Extract the [X, Y] coordinate from the center of the cell holding the provided text.  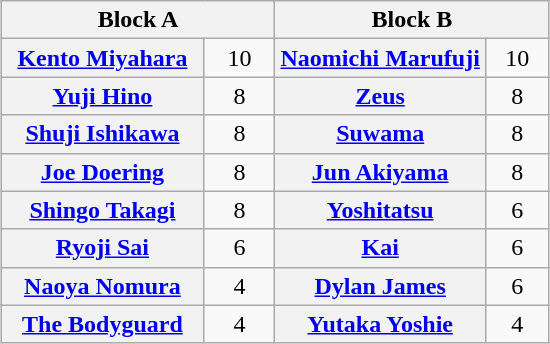
Block A [138, 20]
The Bodyguard [102, 324]
Ryoji Sai [102, 248]
Kento Miyahara [102, 58]
Yoshitatsu [380, 210]
Zeus [380, 96]
Block B [412, 20]
Shingo Takagi [102, 210]
Kai [380, 248]
Jun Akiyama [380, 172]
Naomichi Marufuji [380, 58]
Dylan James [380, 286]
Yutaka Yoshie [380, 324]
Yuji Hino [102, 96]
Joe Doering [102, 172]
Shuji Ishikawa [102, 134]
Naoya Nomura [102, 286]
Suwama [380, 134]
